From the cell containing the given text, extract its center point as (x, y) coordinate. 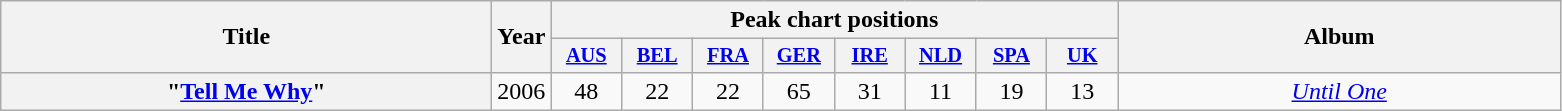
Until One (1340, 91)
Year (522, 37)
31 (870, 91)
GER (798, 56)
SPA (1012, 56)
FRA (728, 56)
UK (1082, 56)
11 (940, 91)
NLD (940, 56)
Title (246, 37)
Peak chart positions (834, 20)
IRE (870, 56)
19 (1012, 91)
65 (798, 91)
BEL (658, 56)
48 (586, 91)
AUS (586, 56)
Album (1340, 37)
"Tell Me Why" (246, 91)
13 (1082, 91)
2006 (522, 91)
